Return [X, Y] of the center of cell containing provided text 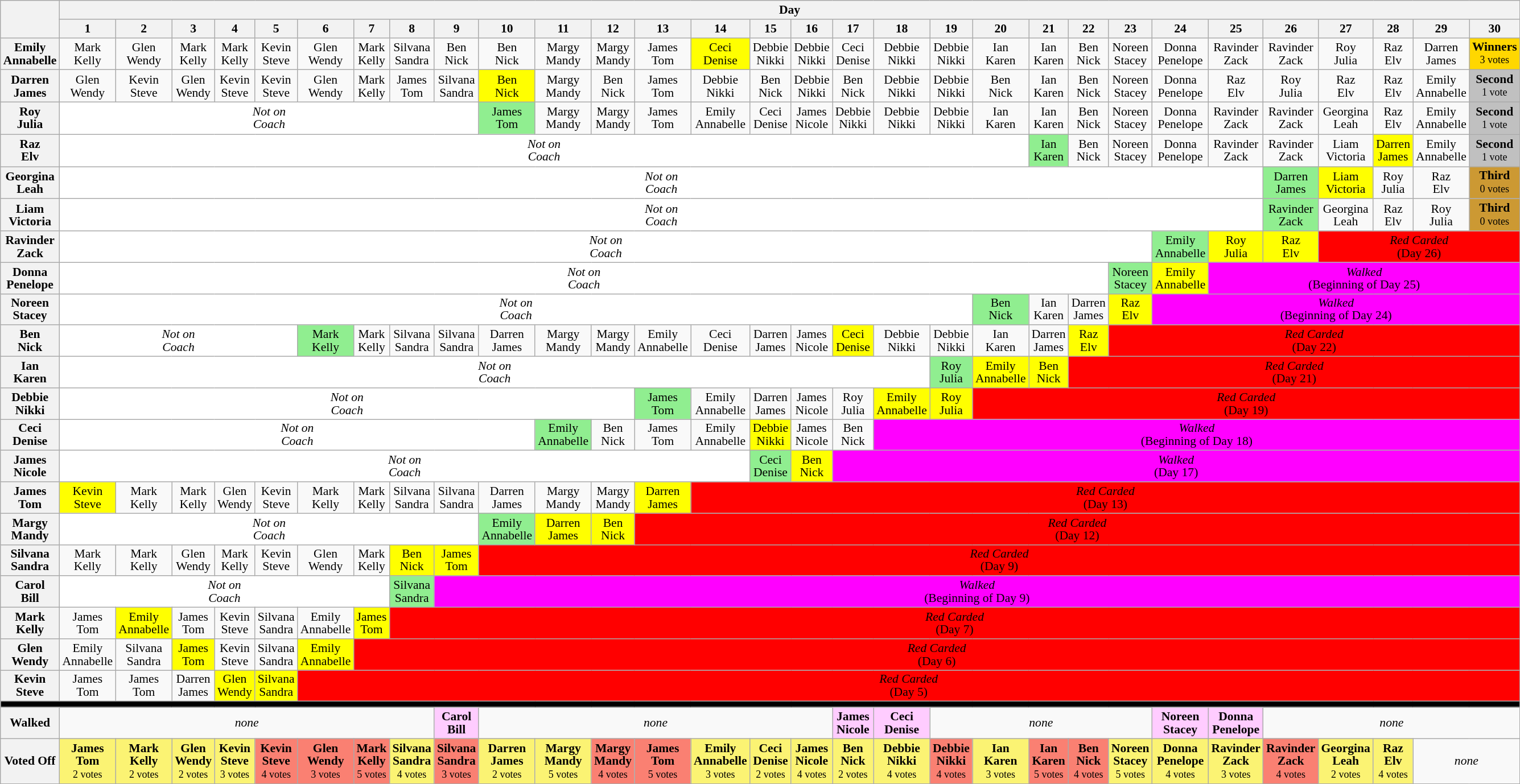
Walked(Day 17) [1176, 467]
Red Carded(Day 9) [999, 560]
BenNick2 votes [853, 761]
CeciDenise2 votes [771, 761]
26 [1291, 28]
3 [193, 28]
SilvanaSandra3 votes [456, 761]
MarkKelly5 votes [371, 761]
RavinderZack3 votes [1235, 761]
7 [371, 28]
KevinSteve3 votes [234, 761]
Winners 3 votes [1494, 53]
RavinderZack4 votes [1291, 761]
MargyMandy4 votes [613, 761]
Walked(Beginning of Day 24) [1336, 310]
6 [326, 28]
JamesNicole4 votes [812, 761]
DonnaPenelope4 votes [1180, 761]
Walked(Beginning of Day 25) [1364, 278]
14 [720, 28]
Walked [30, 723]
25 [1235, 28]
2 [143, 28]
GlenWendy3 votes [326, 761]
21 [1049, 28]
28 [1393, 28]
Red Carded(Day 13) [1105, 497]
DarrenJames2 votes [506, 761]
13 [662, 28]
Red Carded(Day 19) [1246, 404]
10 [506, 28]
Red Carded(Day 5) [909, 686]
RazElv4 votes [1393, 761]
MarkKelly2 votes [143, 761]
Day [789, 10]
27 [1345, 28]
IanKaren3 votes [1000, 761]
18 [901, 28]
IanKaren5 votes [1049, 761]
15 [771, 28]
Walked(Beginning of Day 18) [1197, 435]
Red Carded(Day 7) [954, 624]
22 [1089, 28]
9 [456, 28]
EmilyAnnabelle3 votes [720, 761]
SilvanaSandra4 votes [412, 761]
BenNick4 votes [1089, 761]
JamesTom5 votes [662, 761]
KevinSteve4 votes [277, 761]
GlenWendy2 votes [193, 761]
23 [1130, 28]
1 [88, 28]
Red Carded(Day 26) [1419, 247]
29 [1441, 28]
GeorginaLeah2 votes [1345, 761]
MargyMandy5 votes [563, 761]
19 [951, 28]
Red Carded(Day 6) [937, 654]
16 [812, 28]
11 [563, 28]
NoreenStacey5 votes [1130, 761]
Red Carded(Day 12) [1077, 529]
Red Carded(Day 22) [1315, 341]
17 [853, 28]
JamesTom2 votes [88, 761]
24 [1180, 28]
4 [234, 28]
8 [412, 28]
Red Carded(Day 21) [1294, 372]
30 [1494, 28]
Voted Off [30, 761]
Walked(Beginning of Day 9) [977, 592]
12 [613, 28]
20 [1000, 28]
5 [277, 28]
